Return [x, y] of the center of cell containing provided text 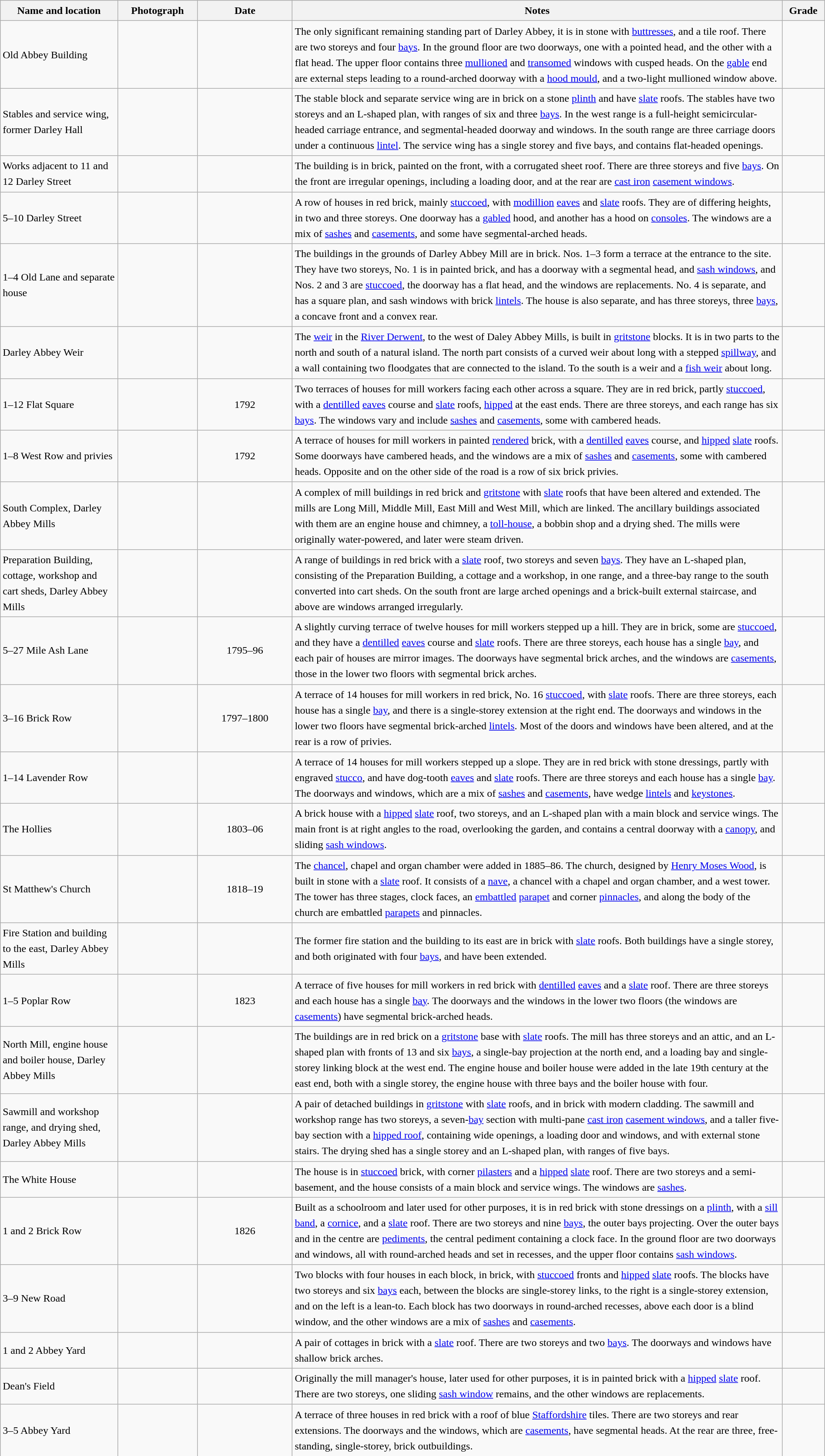
1823 [245, 1000]
Dean's Field [59, 1386]
The Hollies [59, 830]
North Mill, engine house and boiler house, Darley Abbey Mills [59, 1060]
1–5 Poplar Row [59, 1000]
Notes [537, 10]
Name and location [59, 10]
1–4 Old Lane and separate house [59, 285]
Fire Station and building to the east, Darley Abbey Mills [59, 949]
1818–19 [245, 889]
1 and 2 Brick Row [59, 1231]
Works adjacent to 11 and 12 Darley Street [59, 174]
1 and 2 Abbey Yard [59, 1350]
Darley Abbey Weir [59, 352]
1795–96 [245, 651]
5–10 Darley Street [59, 217]
Old Abbey Building [59, 55]
1–12 Flat Square [59, 404]
1–8 West Row and privies [59, 456]
1797–1800 [245, 718]
Grade [803, 10]
Date [245, 10]
The White House [59, 1179]
St Matthew's Church [59, 889]
3–9 New Road [59, 1299]
3–16 Brick Row [59, 718]
Photograph [158, 10]
South Complex, Darley Abbey Mills [59, 516]
3–5 Abbey Yard [59, 1430]
Sawmill and workshop range, and drying shed, Darley Abbey Mills [59, 1127]
Stables and service wing,former Darley Hall [59, 122]
1–14 Lavender Row [59, 778]
Preparation Building, cottage, workshop and cart sheds, Darley Abbey Mills [59, 583]
1826 [245, 1231]
5–27 Mile Ash Lane [59, 651]
A pair of cottages in brick with a slate roof. There are two storeys and two bays. The doorways and windows have shallow brick arches. [537, 1350]
1803–06 [245, 830]
